Determine the [x, y] coordinate at the center of the cell enclosing the given text.  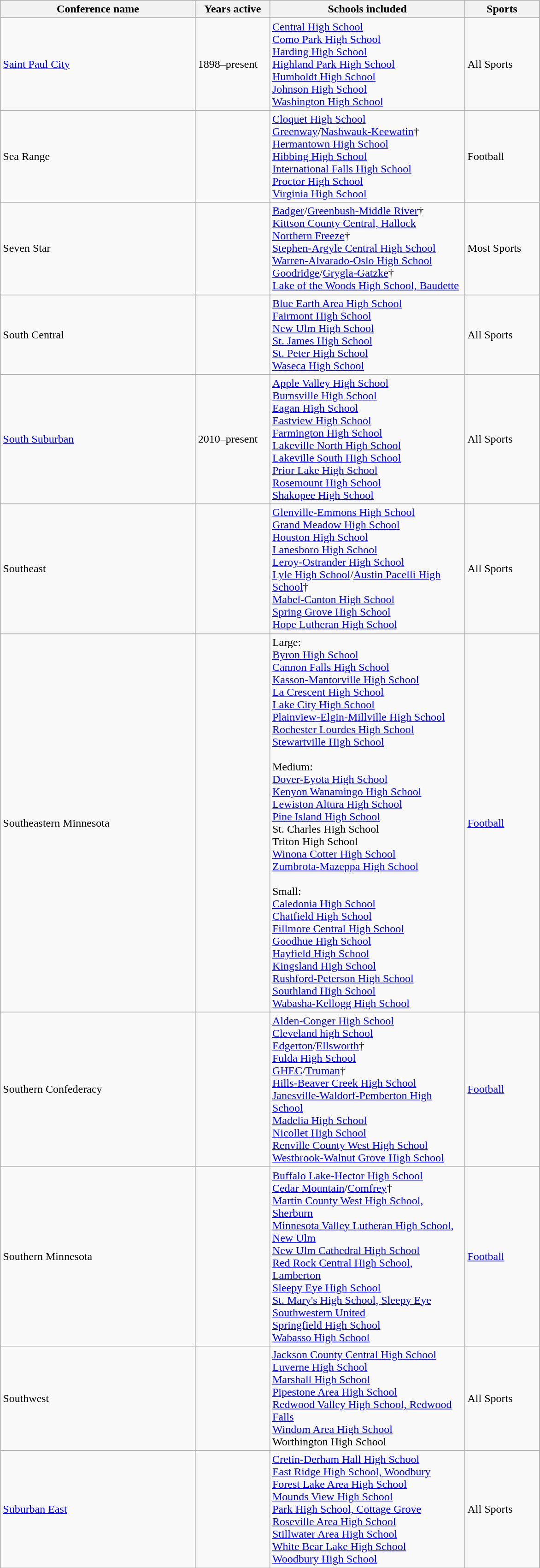
Saint Paul City [98, 64]
Seven Star [98, 249]
Southern Confederacy [98, 1089]
Years active [232, 9]
Schools included [367, 9]
Southeastern Minnesota [98, 822]
South Suburban [98, 439]
Blue Earth Area High School Fairmont High School New Ulm High School St. James High School St. Peter High School Waseca High School [367, 335]
Conference name [98, 9]
1898–present [232, 64]
South Central [98, 335]
Central High SchoolComo Park High SchoolHarding High SchoolHighland Park High SchoolHumboldt High SchoolJohnson High SchoolWashington High School [367, 64]
Southern Minnesota [98, 1256]
Sea Range [98, 156]
2010–present [232, 439]
Most Sports [502, 249]
Southwest [98, 1398]
Southeast [98, 569]
Suburban East [98, 1509]
Sports [502, 9]
